Detect which cell encompasses the target text, then output its (X, Y) center coordinate. 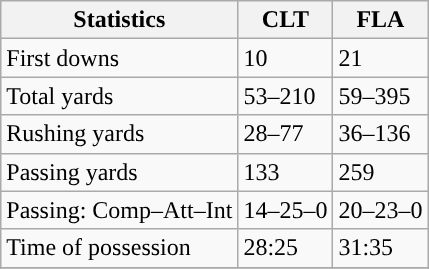
10 (286, 58)
53–210 (286, 96)
20–23–0 (380, 210)
Passing: Comp–Att–Int (120, 210)
First downs (120, 58)
59–395 (380, 96)
14–25–0 (286, 210)
Rushing yards (120, 134)
133 (286, 172)
CLT (286, 20)
Total yards (120, 96)
28–77 (286, 134)
Statistics (120, 20)
FLA (380, 20)
31:35 (380, 248)
28:25 (286, 248)
Passing yards (120, 172)
21 (380, 58)
259 (380, 172)
Time of possession (120, 248)
36–136 (380, 134)
